Extract the (X, Y) coordinate from the center of the cell holding the provided text.  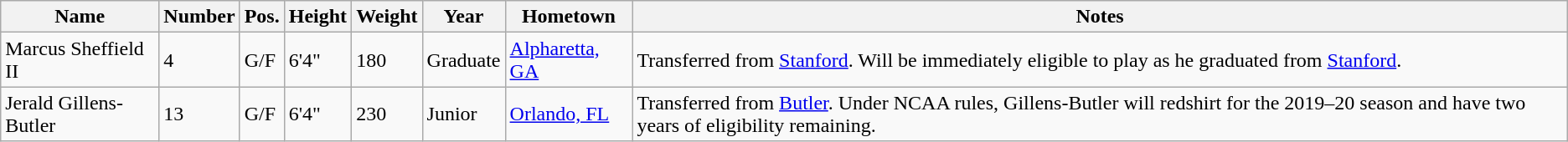
Orlando, FL (569, 114)
Year (464, 17)
Notes (1100, 17)
Number (199, 17)
Name (80, 17)
4 (199, 60)
230 (387, 114)
Height (317, 17)
Alpharetta, GA (569, 60)
13 (199, 114)
Weight (387, 17)
Transferred from Stanford. Will be immediately eligible to play as he graduated from Stanford. (1100, 60)
Jerald Gillens-Butler (80, 114)
Marcus Sheffield II (80, 60)
Junior (464, 114)
180 (387, 60)
Pos. (261, 17)
Transferred from Butler. Under NCAA rules, Gillens-Butler will redshirt for the 2019–20 season and have two years of eligibility remaining. (1100, 114)
Hometown (569, 17)
Graduate (464, 60)
